Detect which cell encompasses the target text, then output its [X, Y] center coordinate. 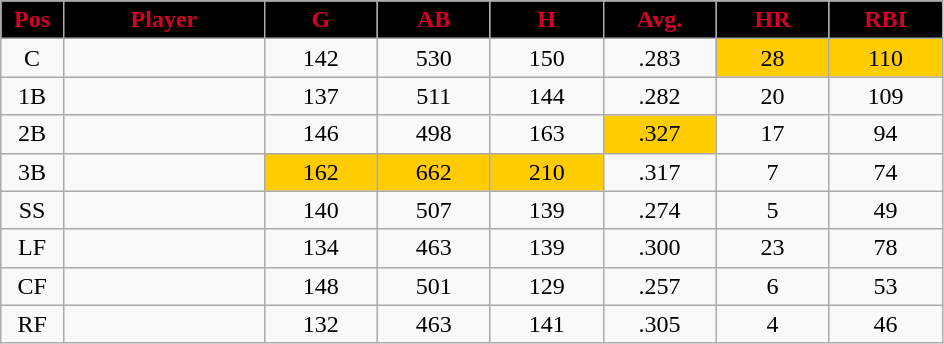
HR [772, 20]
94 [886, 134]
SS [32, 210]
530 [434, 58]
49 [886, 210]
74 [886, 172]
17 [772, 134]
Pos [32, 20]
511 [434, 96]
7 [772, 172]
501 [434, 286]
AB [434, 20]
.305 [660, 324]
G [320, 20]
142 [320, 58]
28 [772, 58]
.300 [660, 248]
507 [434, 210]
134 [320, 248]
498 [434, 134]
1B [32, 96]
110 [886, 58]
137 [320, 96]
140 [320, 210]
132 [320, 324]
150 [546, 58]
5 [772, 210]
.282 [660, 96]
3B [32, 172]
53 [886, 286]
.274 [660, 210]
H [546, 20]
46 [886, 324]
.317 [660, 172]
148 [320, 286]
146 [320, 134]
6 [772, 286]
2B [32, 134]
163 [546, 134]
C [32, 58]
20 [772, 96]
RBI [886, 20]
162 [320, 172]
Avg. [660, 20]
.283 [660, 58]
Player [164, 20]
141 [546, 324]
210 [546, 172]
4 [772, 324]
662 [434, 172]
.327 [660, 134]
78 [886, 248]
RF [32, 324]
109 [886, 96]
LF [32, 248]
129 [546, 286]
23 [772, 248]
144 [546, 96]
.257 [660, 286]
CF [32, 286]
